From the cell containing the given text, extract its center point as [X, Y] coordinate. 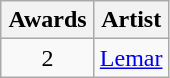
Artist [131, 20]
Lemar [131, 58]
2 [48, 58]
Awards [48, 20]
